Return (X, Y) of the center of cell containing provided text 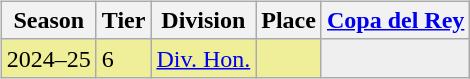
Season (48, 20)
Tier (124, 20)
Copa del Rey (395, 20)
2024–25 (48, 58)
Division (204, 20)
Place (289, 20)
Div. Hon. (204, 58)
6 (124, 58)
